Provide the (X, Y) coordinate of the cell's center where the given text is located.  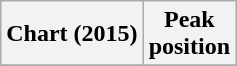
Peakposition (189, 34)
Chart (2015) (72, 34)
